Determine the (X, Y) coordinate at the center of the cell enclosing the given text.  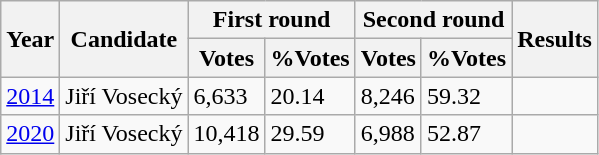
2020 (30, 134)
8,246 (388, 96)
10,418 (226, 134)
First round (272, 20)
6,633 (226, 96)
20.14 (310, 96)
Candidate (124, 39)
Second round (433, 20)
29.59 (310, 134)
52.87 (466, 134)
6,988 (388, 134)
Year (30, 39)
59.32 (466, 96)
2014 (30, 96)
Results (555, 39)
